For the text-containing cell, return its midpoint in (x, y) coordinate format. 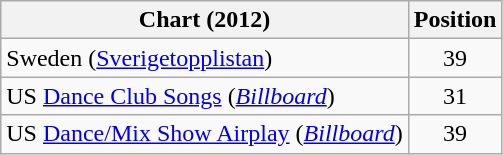
US Dance/Mix Show Airplay (Billboard) (204, 134)
Sweden (Sverigetopplistan) (204, 58)
31 (455, 96)
Chart (2012) (204, 20)
Position (455, 20)
US Dance Club Songs (Billboard) (204, 96)
